Return (x, y) of the center of cell containing provided text 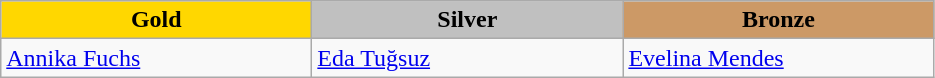
Gold (156, 20)
Eda Tuğsuz (468, 58)
Silver (468, 20)
Bronze (778, 20)
Annika Fuchs (156, 58)
Evelina Mendes (778, 58)
